Pinpoint the cell where the given text exists, returning its (X, Y) midpoint coordinate. 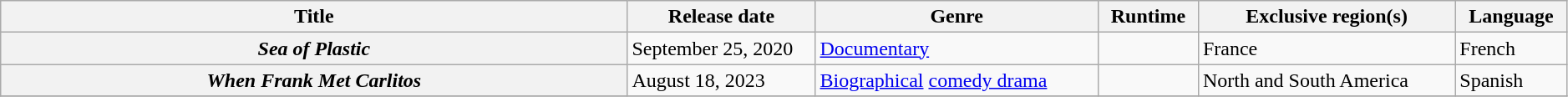
Title (314, 17)
Documentary (957, 48)
Sea of Plastic (314, 48)
September 25, 2020 (722, 48)
Release date (722, 17)
Biographical comedy drama (957, 80)
Language (1511, 17)
French (1511, 48)
Exclusive region(s) (1327, 17)
Runtime (1148, 17)
North and South America (1327, 80)
Genre (957, 17)
August 18, 2023 (722, 80)
When Frank Met Carlitos (314, 80)
France (1327, 48)
Spanish (1511, 80)
